From the cell containing the given text, extract its center point as [X, Y] coordinate. 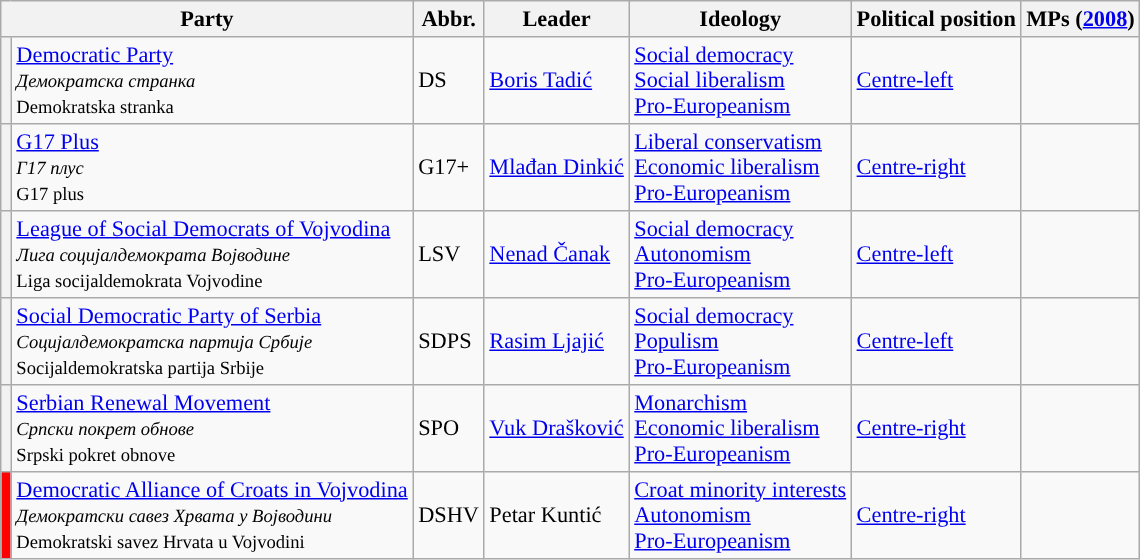
Political position [936, 19]
Croat minority interestsAutonomismPro-Europeanism [740, 514]
Leader [556, 19]
MPs (2008) [1080, 19]
LSV [448, 254]
Social democracyAutonomismPro-Europeanism [740, 254]
Rasim Ljajić [556, 340]
Abbr. [448, 19]
G17 PlusГ17 плусG17 plus [212, 166]
Mlađan Dinkić [556, 166]
Petar Kuntić [556, 514]
DS [448, 80]
Democratic Alliance of Croats in VojvodinaДемократски савез Хрвата у ВојводиниDemokratski savez Hrvata u Vojvodini [212, 514]
DSHV [448, 514]
SPO [448, 428]
League of Social Democrats of VojvodinaЛига социјалдемократа ВојводинеLiga socijaldemokrata Vojvodine [212, 254]
Nenad Čanak [556, 254]
Ideology [740, 19]
G17+ [448, 166]
Serbian Renewal MovementСрпски покрет обновеSrpski pokret obnove [212, 428]
Party [207, 19]
Social democracySocial liberalismPro-Europeanism [740, 80]
Boris Tadić [556, 80]
Liberal conservatismEconomic liberalismPro-Europeanism [740, 166]
Social democracyPopulismPro-Europeanism [740, 340]
SDPS [448, 340]
MonarchismEconomic liberalismPro-Europeanism [740, 428]
Social Democratic Party of SerbiaСоцијалдемократска партија СрбијеSocijaldemokratska partija Srbije [212, 340]
Vuk Drašković [556, 428]
Democratic PartyДемократска странкаDemokratska stranka [212, 80]
